Detect which cell encompasses the target text, then output its [x, y] center coordinate. 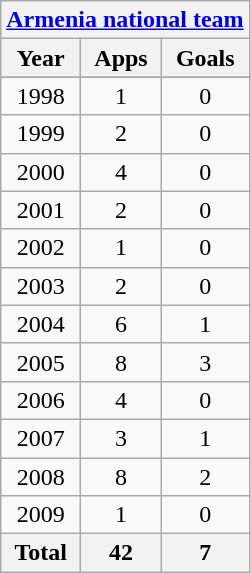
1998 [41, 96]
2001 [41, 210]
2000 [41, 172]
7 [205, 553]
2005 [41, 362]
Total [41, 553]
2002 [41, 248]
6 [122, 324]
2009 [41, 515]
1999 [41, 134]
Year [41, 58]
42 [122, 553]
2004 [41, 324]
2008 [41, 477]
2006 [41, 400]
Apps [122, 58]
2003 [41, 286]
Armenia national team [125, 20]
Goals [205, 58]
2007 [41, 438]
